Detect which cell encompasses the target text, then output its (x, y) center coordinate. 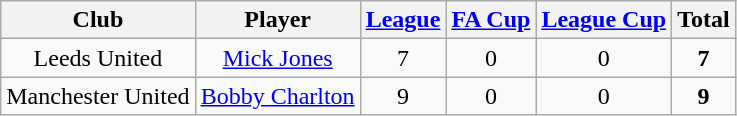
Mick Jones (278, 58)
Club (98, 20)
Player (278, 20)
Total (704, 20)
Leeds United (98, 58)
League Cup (604, 20)
Manchester United (98, 96)
League (403, 20)
FA Cup (491, 20)
Bobby Charlton (278, 96)
